Provide the (x, y) coordinate of the cell's center where the given text is located.  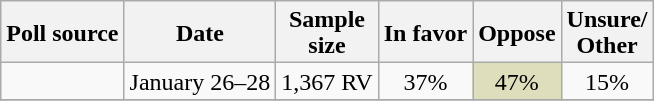
Unsure/Other (607, 32)
January 26–28 (200, 82)
Poll source (62, 32)
Oppose (517, 32)
Samplesize (327, 32)
Date (200, 32)
15% (607, 82)
1,367 RV (327, 82)
47% (517, 82)
37% (425, 82)
In favor (425, 32)
